Return [X, Y] of the center of cell containing provided text 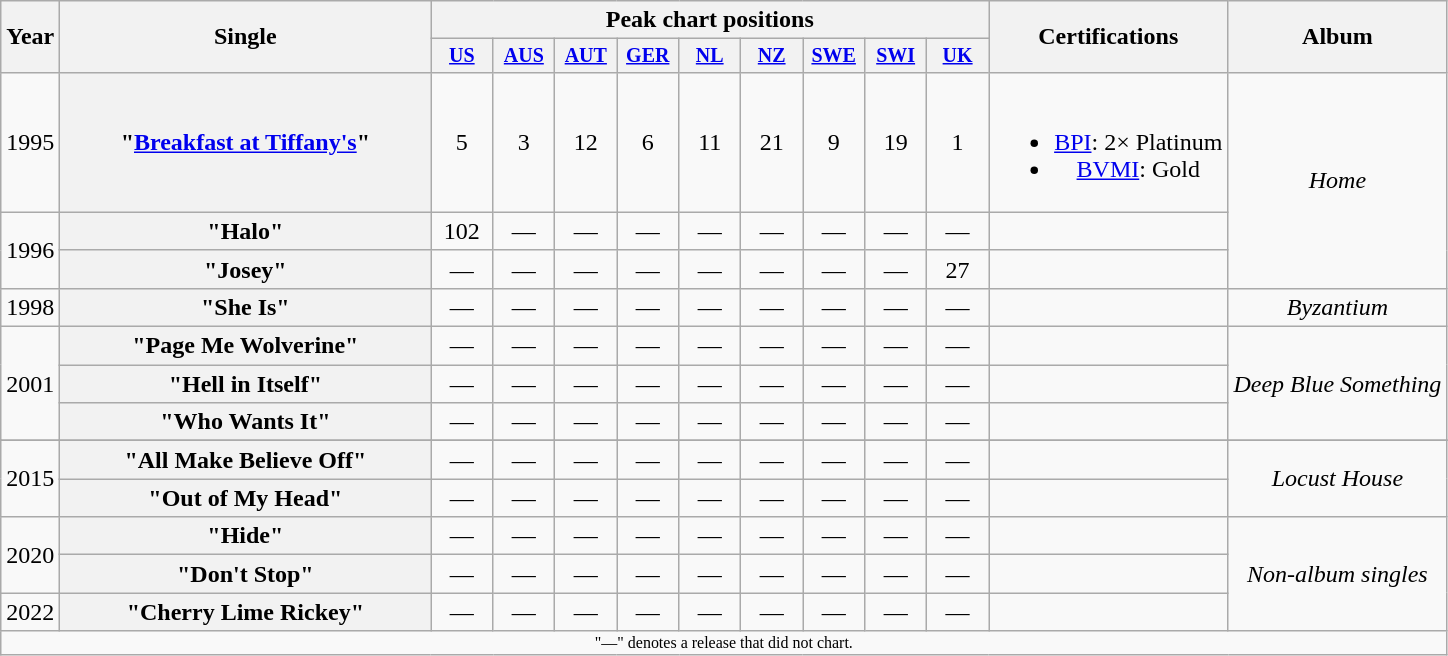
"Who Wants It" [246, 422]
1998 [30, 307]
"—" denotes a release that did not chart. [724, 643]
NZ [772, 56]
2001 [30, 384]
Peak chart positions [710, 20]
"Cherry Lime Rickey" [246, 612]
"Hell in Itself" [246, 384]
102 [462, 231]
SWE [834, 56]
21 [772, 142]
AUT [586, 56]
Locust House [1338, 479]
3 [524, 142]
Single [246, 37]
19 [896, 142]
AUS [524, 56]
Album [1338, 37]
Byzantium [1338, 307]
"Hide" [246, 536]
2020 [30, 555]
12 [586, 142]
Certifications [1108, 37]
"Breakfast at Tiffany's" [246, 142]
"Page Me Wolverine" [246, 346]
1 [958, 142]
2015 [30, 479]
9 [834, 142]
"All Make Believe Off" [246, 460]
27 [958, 269]
1995 [30, 142]
5 [462, 142]
Home [1338, 180]
"She Is" [246, 307]
Non-album singles [1338, 574]
"Don't Stop" [246, 574]
6 [648, 142]
GER [648, 56]
Deep Blue Something [1338, 384]
US [462, 56]
"Halo" [246, 231]
11 [710, 142]
BPI: 2× PlatinumBVMI: Gold [1108, 142]
SWI [896, 56]
"Josey" [246, 269]
NL [710, 56]
Year [30, 37]
"Out of My Head" [246, 498]
2022 [30, 612]
UK [958, 56]
1996 [30, 250]
